From the cell containing the given text, extract its center point as (X, Y) coordinate. 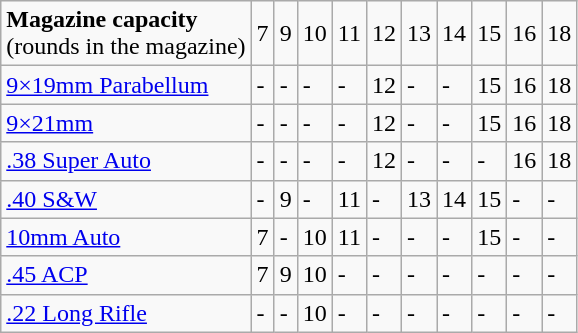
.22 Long Rifle (126, 313)
10mm Auto (126, 237)
.38 Super Auto (126, 161)
.40 S&W (126, 199)
9×19mm Parabellum (126, 85)
9×21mm (126, 123)
.45 ACP (126, 275)
Magazine capacity(rounds in the magazine) (126, 34)
